Determine the [x, y] coordinate at the center of the cell enclosing the given text.  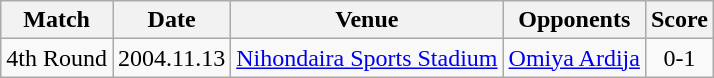
Venue [367, 20]
Match [57, 20]
Nihondaira Sports Stadium [367, 58]
Score [679, 20]
Opponents [574, 20]
4th Round [57, 58]
0-1 [679, 58]
2004.11.13 [171, 58]
Date [171, 20]
Omiya Ardija [574, 58]
